Identify which cell holds the provided text, then report its (X, Y) central coordinate. 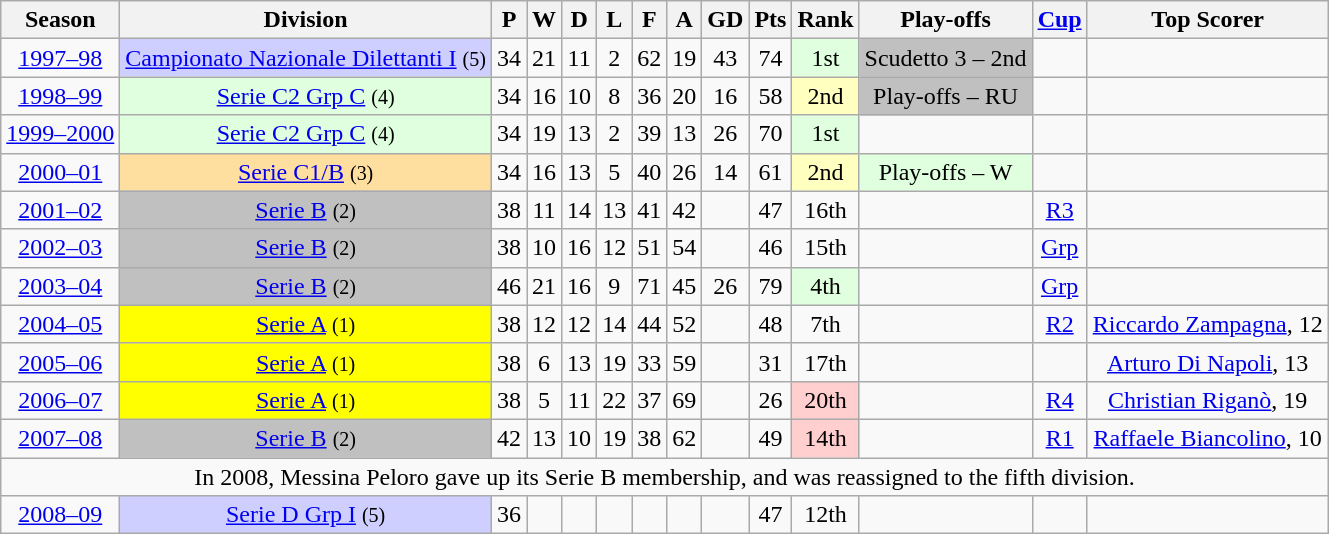
61 (770, 172)
Rank (826, 20)
R3 (1060, 210)
20 (684, 96)
Riccardo Zampagna, 12 (1208, 324)
In 2008, Messina Peloro gave up its Serie B membership, and was reassigned to the fifth division. (664, 477)
Raffaele Biancolino, 10 (1208, 438)
1998–99 (60, 96)
W (544, 20)
R4 (1060, 400)
14th (826, 438)
Top Scorer (1208, 20)
Campionato Nazionale Dilettanti I (5) (306, 58)
16th (826, 210)
6 (544, 362)
52 (684, 324)
71 (650, 286)
9 (614, 286)
Play-offs (946, 20)
41 (650, 210)
2001–02 (60, 210)
Arturo Di Napoli, 13 (1208, 362)
33 (650, 362)
59 (684, 362)
Season (60, 20)
51 (650, 248)
F (650, 20)
D (580, 20)
Pts (770, 20)
L (614, 20)
22 (614, 400)
7th (826, 324)
20th (826, 400)
48 (770, 324)
2003–04 (60, 286)
70 (770, 134)
45 (684, 286)
49 (770, 438)
15th (826, 248)
R2 (1060, 324)
74 (770, 58)
40 (650, 172)
4th (826, 286)
12th (826, 515)
Play-offs – RU (946, 96)
2000–01 (60, 172)
39 (650, 134)
2007–08 (60, 438)
A (684, 20)
1999–2000 (60, 134)
Cup (1060, 20)
Serie D Grp I (5) (306, 515)
2004–05 (60, 324)
Scudetto 3 – 2nd (946, 58)
2008–09 (60, 515)
1997–98 (60, 58)
Christian Riganò, 19 (1208, 400)
69 (684, 400)
Play-offs – W (946, 172)
79 (770, 286)
58 (770, 96)
17th (826, 362)
2005–06 (60, 362)
44 (650, 324)
GD (726, 20)
2002–03 (60, 248)
Serie C1/B (3) (306, 172)
8 (614, 96)
37 (650, 400)
31 (770, 362)
R1 (1060, 438)
P (508, 20)
43 (726, 58)
Division (306, 20)
2006–07 (60, 400)
54 (684, 248)
